Provide the [X, Y] coordinate of the cell's center where the given text is located.  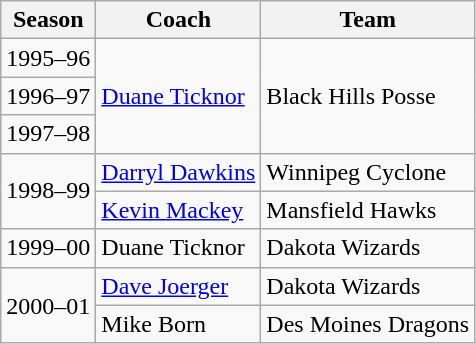
1995–96 [48, 58]
1998–99 [48, 191]
Mansfield Hawks [368, 210]
1996–97 [48, 96]
Darryl Dawkins [178, 172]
1999–00 [48, 248]
Kevin Mackey [178, 210]
1997–98 [48, 134]
Team [368, 20]
Dave Joerger [178, 286]
Black Hills Posse [368, 96]
Mike Born [178, 324]
2000–01 [48, 305]
Coach [178, 20]
Des Moines Dragons [368, 324]
Winnipeg Cyclone [368, 172]
Season [48, 20]
